Search for the cell housing the specified text and yield its (X, Y) center coordinate. 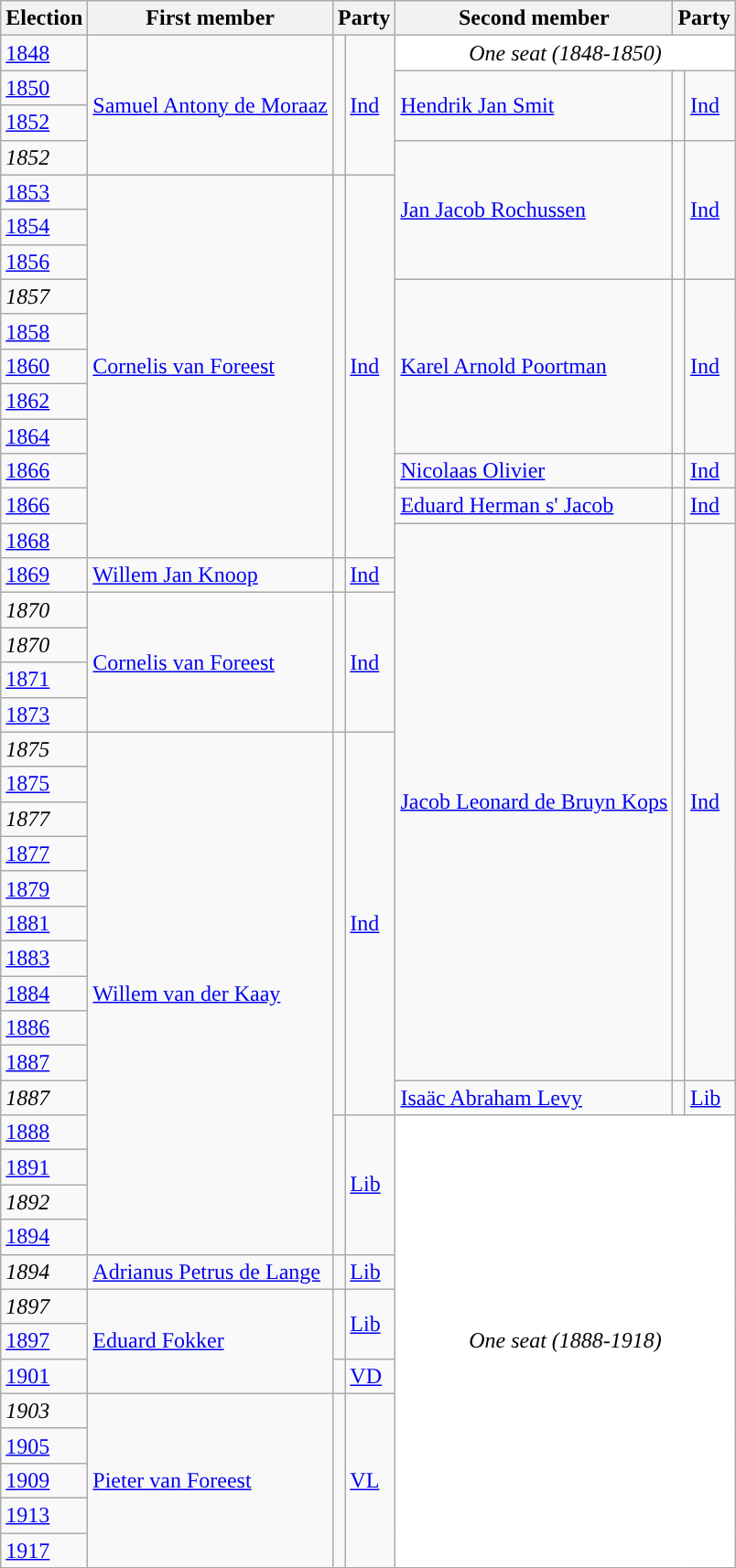
1862 (44, 401)
1881 (44, 923)
1848 (44, 53)
Willem van der Kaay (211, 993)
1853 (44, 192)
1884 (44, 993)
First member (211, 18)
1891 (44, 1167)
One seat (1848-1850) (566, 53)
1888 (44, 1133)
1883 (44, 958)
1905 (44, 1445)
1864 (44, 436)
Eduard Herman s' Jacob (535, 506)
Karel Arnold Poortman (535, 366)
Second member (535, 18)
1857 (44, 296)
1869 (44, 575)
Adrianus Petrus de Lange (211, 1272)
1873 (44, 714)
Pieter van Foreest (211, 1480)
Hendrik Jan Smit (535, 105)
Nicolaas Olivier (535, 471)
1860 (44, 366)
One seat (1888-1918) (566, 1341)
1901 (44, 1376)
1879 (44, 888)
1868 (44, 541)
1850 (44, 88)
Willem Jan Knoop (211, 575)
Samuel Antony de Moraaz (211, 105)
1858 (44, 331)
1909 (44, 1480)
Eduard Fokker (211, 1341)
1886 (44, 1028)
1917 (44, 1551)
1856 (44, 262)
1913 (44, 1515)
1903 (44, 1411)
Isaäc Abraham Levy (535, 1098)
1871 (44, 680)
VL (370, 1480)
Jacob Leonard de Bruyn Kops (535, 801)
Election (44, 18)
Jan Jacob Rochussen (535, 209)
1854 (44, 227)
VD (370, 1376)
1892 (44, 1202)
